Return the [x, y] coordinate for the center point of the cell that contains the specified text.  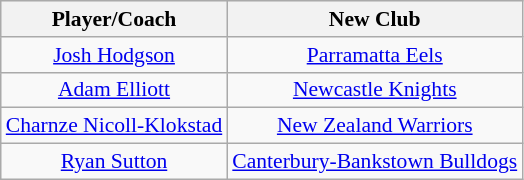
Canterbury-Bankstown Bulldogs [374, 162]
Adam Elliott [114, 90]
New Club [374, 19]
Player/Coach [114, 19]
Charnze Nicoll-Klokstad [114, 126]
New Zealand Warriors [374, 126]
Ryan Sutton [114, 162]
Newcastle Knights [374, 90]
Josh Hodgson [114, 55]
Parramatta Eels [374, 55]
